Determine the [X, Y] coordinate at the center of the cell enclosing the given text.  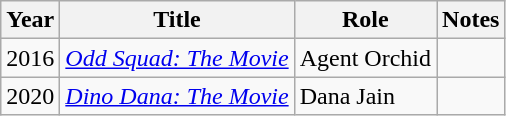
Role [365, 20]
Agent Orchid [365, 58]
Year [30, 20]
Notes [471, 20]
Odd Squad: The Movie [177, 58]
Dino Dana: The Movie [177, 96]
Dana Jain [365, 96]
2020 [30, 96]
Title [177, 20]
2016 [30, 58]
